Scan for the cell matching the given text and deliver its [x, y] coordinate at center. 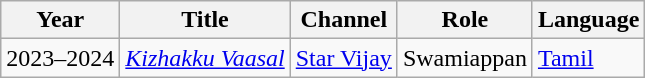
Channel [344, 20]
Swamiappan [464, 58]
Year [60, 20]
Star Vijay [344, 58]
Kizhakku Vaasal [205, 58]
Title [205, 20]
Language [588, 20]
Tamil [588, 58]
Role [464, 20]
2023–2024 [60, 58]
